Output the [X, Y] coordinate of the center of the cell containing the given text.  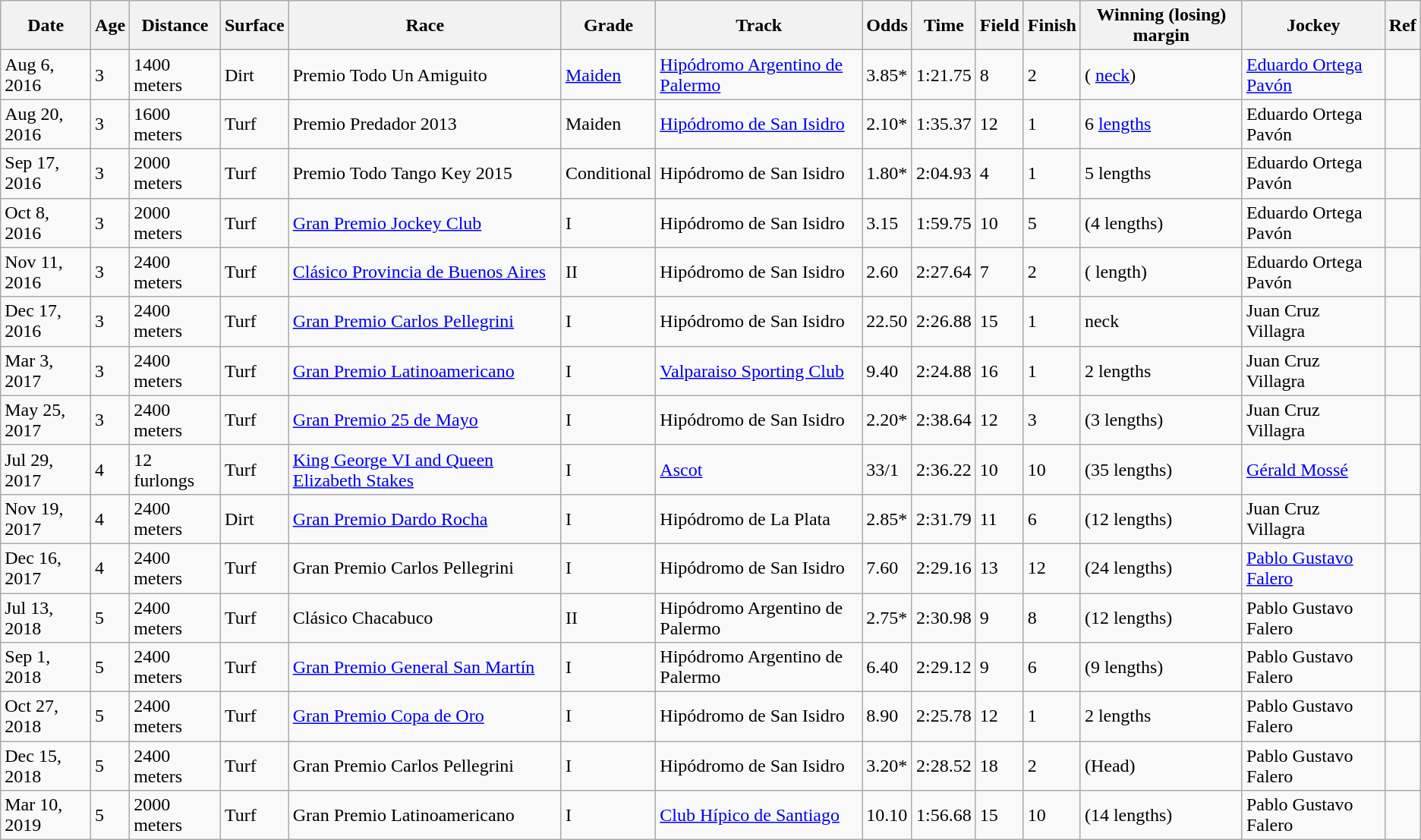
Gran Premio Copa de Oro [425, 716]
Grade [608, 26]
3.20* [887, 766]
Aug 6, 2016 [46, 74]
Club Hípico de Santiago [759, 815]
2:29.16 [944, 568]
Jockey [1313, 26]
Field [999, 26]
9.40 [887, 370]
(9 lengths) [1161, 668]
Clásico Provincia de Buenos Aires [425, 272]
Mar 10, 2019 [46, 815]
18 [999, 766]
6 lengths [1161, 124]
Gran Premio Jockey Club [425, 223]
( neck) [1161, 74]
Gran Premio Dardo Rocha [425, 519]
Finish [1052, 26]
11 [999, 519]
2.10* [887, 124]
King George VI and Queen Elizabeth Stakes [425, 469]
(24 lengths) [1161, 568]
2.60 [887, 272]
Track [759, 26]
Gran Premio General San Martín [425, 668]
16 [999, 370]
Time [944, 26]
Ref [1403, 26]
Jul 29, 2017 [46, 469]
neck [1161, 322]
( length) [1161, 272]
Dec 15, 2018 [46, 766]
Conditional [608, 173]
Gran Premio 25 de Mayo [425, 420]
Odds [887, 26]
May 25, 2017 [46, 420]
(Head) [1161, 766]
Dec 17, 2016 [46, 322]
Nov 11, 2016 [46, 272]
Winning (losing) margin [1161, 26]
2:29.12 [944, 668]
1400 meters [175, 74]
(14 lengths) [1161, 815]
Hipódromo de La Plata [759, 519]
2.75* [887, 618]
Premio Todo Un Amiguito [425, 74]
Surface [254, 26]
Jul 13, 2018 [46, 618]
Gérald Mossé [1313, 469]
8.90 [887, 716]
2:31.79 [944, 519]
Oct 27, 2018 [46, 716]
Nov 19, 2017 [46, 519]
7 [999, 272]
Premio Predador 2013 [425, 124]
22.50 [887, 322]
(4 lengths) [1161, 223]
1600 meters [175, 124]
1:59.75 [944, 223]
2:26.88 [944, 322]
Ascot [759, 469]
2:38.64 [944, 420]
Race [425, 26]
1:21.75 [944, 74]
2:28.52 [944, 766]
2.85* [887, 519]
1.80* [887, 173]
33/1 [887, 469]
1:56.68 [944, 815]
Sep 17, 2016 [46, 173]
12 furlongs [175, 469]
6.40 [887, 668]
(35 lengths) [1161, 469]
2:30.98 [944, 618]
Distance [175, 26]
(3 lengths) [1161, 420]
3.15 [887, 223]
Mar 3, 2017 [46, 370]
Age [111, 26]
2:24.88 [944, 370]
2:04.93 [944, 173]
2:27.64 [944, 272]
3.85* [887, 74]
2.20* [887, 420]
10.10 [887, 815]
13 [999, 568]
7.60 [887, 568]
Date [46, 26]
5 lengths [1161, 173]
1:35.37 [944, 124]
2:25.78 [944, 716]
Valparaiso Sporting Club [759, 370]
Sep 1, 2018 [46, 668]
Clásico Chacabuco [425, 618]
Premio Todo Tango Key 2015 [425, 173]
Dec 16, 2017 [46, 568]
Oct 8, 2016 [46, 223]
Aug 20, 2016 [46, 124]
2:36.22 [944, 469]
